Identify which cell holds the provided text, then report its (x, y) central coordinate. 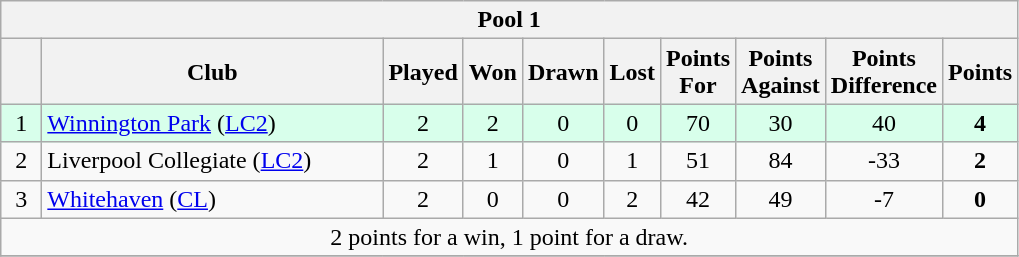
84 (781, 161)
51 (698, 161)
Points Against (781, 72)
Liverpool Collegiate (LC2) (212, 161)
4 (980, 123)
2 points for a win, 1 point for a draw. (510, 237)
-7 (884, 199)
Points For (698, 72)
Points Difference (884, 72)
3 (22, 199)
Points (980, 72)
Lost (632, 72)
70 (698, 123)
30 (781, 123)
49 (781, 199)
Club (212, 72)
Whitehaven (CL) (212, 199)
Drawn (563, 72)
Won (492, 72)
-33 (884, 161)
Winnington Park (LC2) (212, 123)
40 (884, 123)
Pool 1 (510, 20)
Played (423, 72)
42 (698, 199)
